Provide the (X, Y) coordinate of the cell's center where the given text is located.  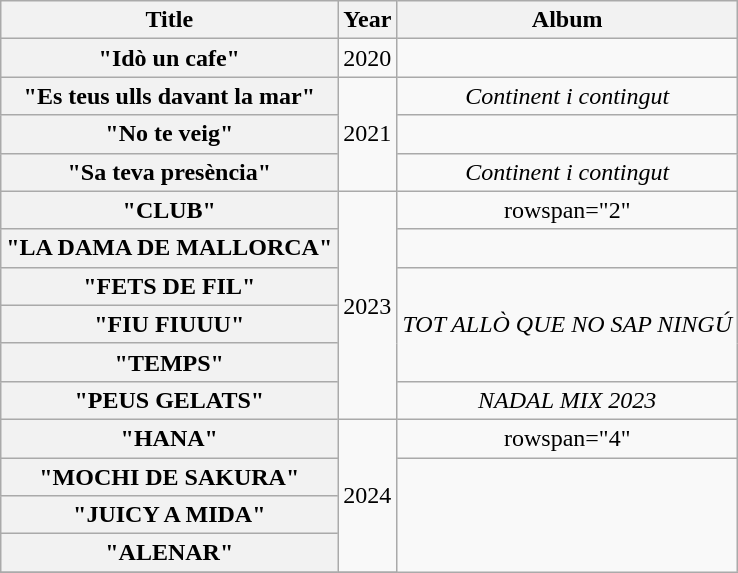
"ALENAR" (170, 553)
"JUICY A MIDA" (170, 515)
"Idò un cafe" (170, 58)
"MOCHI DE SAKURA" (170, 477)
2023 (368, 305)
2020 (368, 58)
TOT ALLÒ QUE NO SAP NINGÚ (568, 324)
rowspan="2" (568, 210)
rowspan="4" (568, 438)
"LA DAMA DE MALLORCA" (170, 248)
"HANA" (170, 438)
"Es teus ulls davant la mar" (170, 96)
Album (568, 20)
"CLUB" (170, 210)
"PEUS GELATS" (170, 400)
"TEMPS" (170, 362)
"FIU FIUUU" (170, 324)
2024 (368, 495)
2021 (368, 134)
Title (170, 20)
"FETS DE FIL" (170, 286)
Year (368, 20)
"Sa teva presència" (170, 172)
NADAL MIX 2023 (568, 400)
"No te veig" (170, 134)
